Return the (x, y) coordinate for the center point of the cell that contains the specified text.  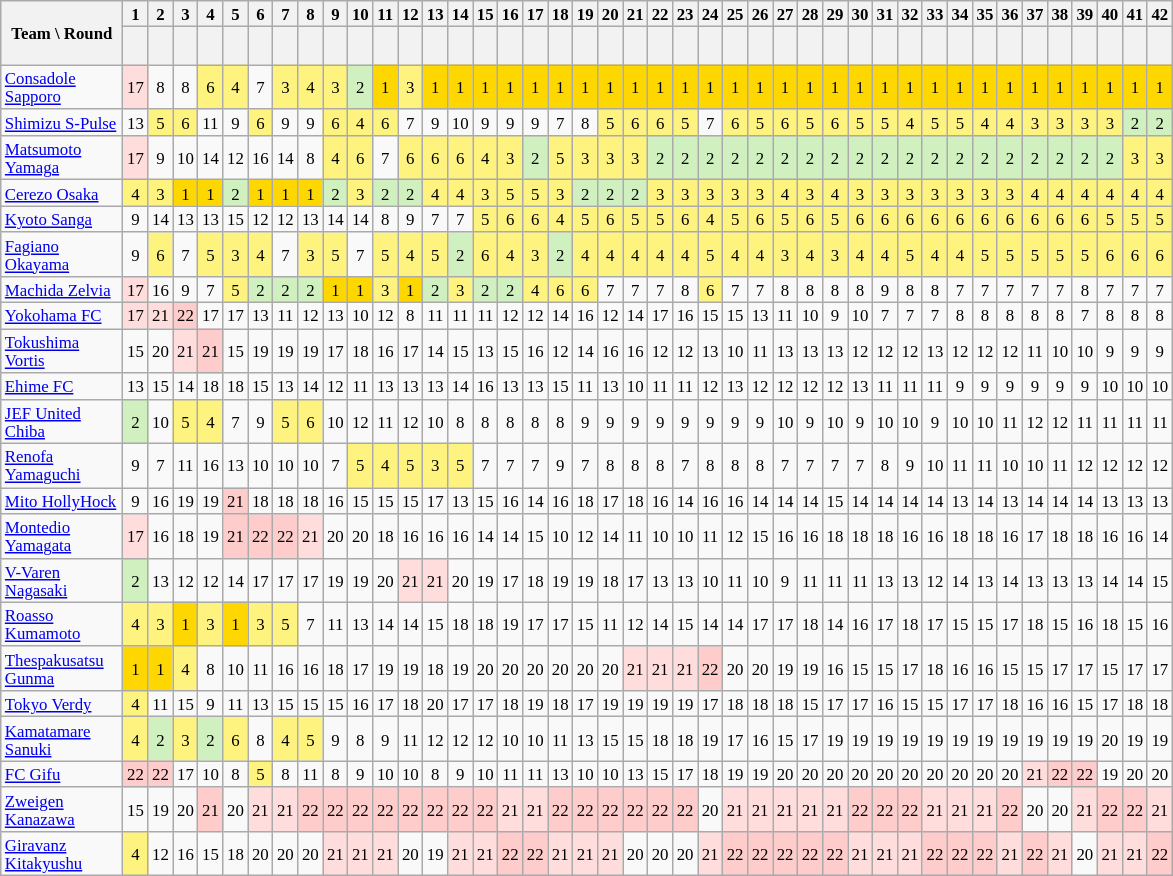
Shimizu S-Pulse (62, 123)
Yokohama FC (62, 316)
Kyoto Sanga (62, 219)
Ehime FC (62, 386)
41 (1134, 14)
Kamatamare Sanuki (62, 739)
24 (710, 14)
31 (884, 14)
FC Gifu (62, 774)
30 (860, 14)
23 (686, 14)
Zweigen Kanazawa (62, 809)
Machida Zelvia (62, 290)
Roasso Kumamoto (62, 624)
Renofa Yamaguchi (62, 466)
Thespakusatsu Gunma (62, 669)
33 (934, 14)
42 (1160, 14)
Matsumoto Yamaga (62, 158)
JEF United Chiba (62, 421)
28 (810, 14)
38 (1060, 14)
40 (1110, 14)
Tokyo Verdy (62, 704)
34 (960, 14)
Cerezo Osaka (62, 193)
37 (1034, 14)
Giravanz Kitakyushu (62, 854)
25 (736, 14)
V-Varen Nagasaki (62, 580)
Team \ Round (62, 33)
Tokushima Vortis (62, 351)
29 (836, 14)
Mito HollyHock (62, 501)
36 (1010, 14)
27 (786, 14)
35 (984, 14)
Fagiano Okayama (62, 254)
32 (910, 14)
39 (1084, 14)
Montedio Yamagata (62, 536)
Consadole Sapporo (62, 87)
26 (760, 14)
